Locate the cell with the specified text and output its (x, y) center coordinate. 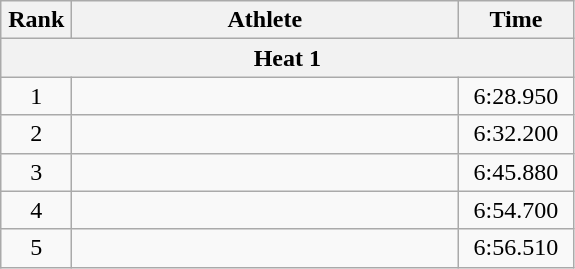
Athlete (265, 20)
6:56.510 (516, 248)
Heat 1 (288, 58)
5 (36, 248)
Time (516, 20)
6:54.700 (516, 210)
6:32.200 (516, 134)
3 (36, 172)
6:45.880 (516, 172)
4 (36, 210)
Rank (36, 20)
2 (36, 134)
6:28.950 (516, 96)
1 (36, 96)
